For the text-containing cell, return its midpoint in [x, y] coordinate format. 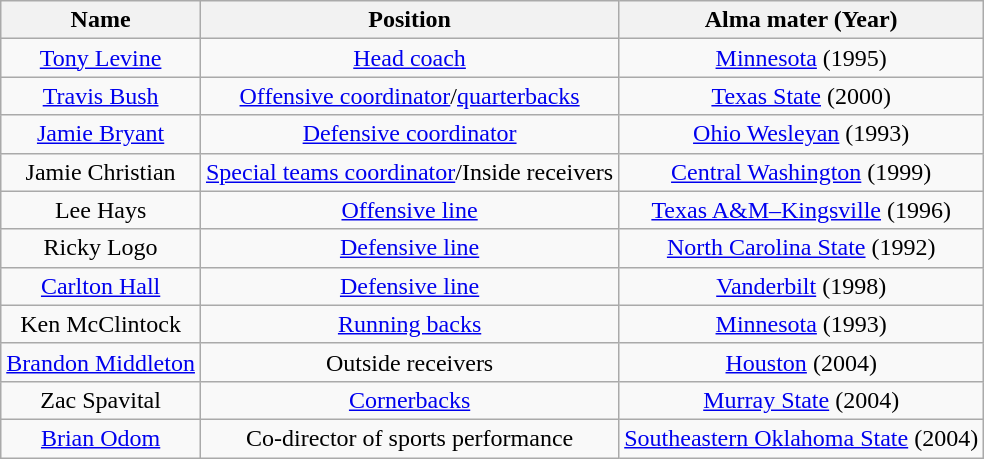
North Carolina State (1992) [802, 248]
Alma mater (Year) [802, 20]
Southeastern Oklahoma State (2004) [802, 438]
Central Washington (1999) [802, 172]
Jamie Bryant [101, 134]
Position [409, 20]
Offensive coordinator/quarterbacks [409, 96]
Brandon Middleton [101, 362]
Minnesota (1993) [802, 324]
Offensive line [409, 210]
Vanderbilt (1998) [802, 286]
Defensive coordinator [409, 134]
Jamie Christian [101, 172]
Outside receivers [409, 362]
Lee Hays [101, 210]
Brian Odom [101, 438]
Ricky Logo [101, 248]
Houston (2004) [802, 362]
Name [101, 20]
Co-director of sports performance [409, 438]
Tony Levine [101, 58]
Ohio Wesleyan (1993) [802, 134]
Texas State (2000) [802, 96]
Murray State (2004) [802, 400]
Special teams coordinator/Inside receivers [409, 172]
Ken McClintock [101, 324]
Cornerbacks [409, 400]
Minnesota (1995) [802, 58]
Zac Spavital [101, 400]
Carlton Hall [101, 286]
Travis Bush [101, 96]
Running backs [409, 324]
Head coach [409, 58]
Texas A&M–Kingsville (1996) [802, 210]
